Return the [x, y] coordinate for the center point of the cell that contains the specified text.  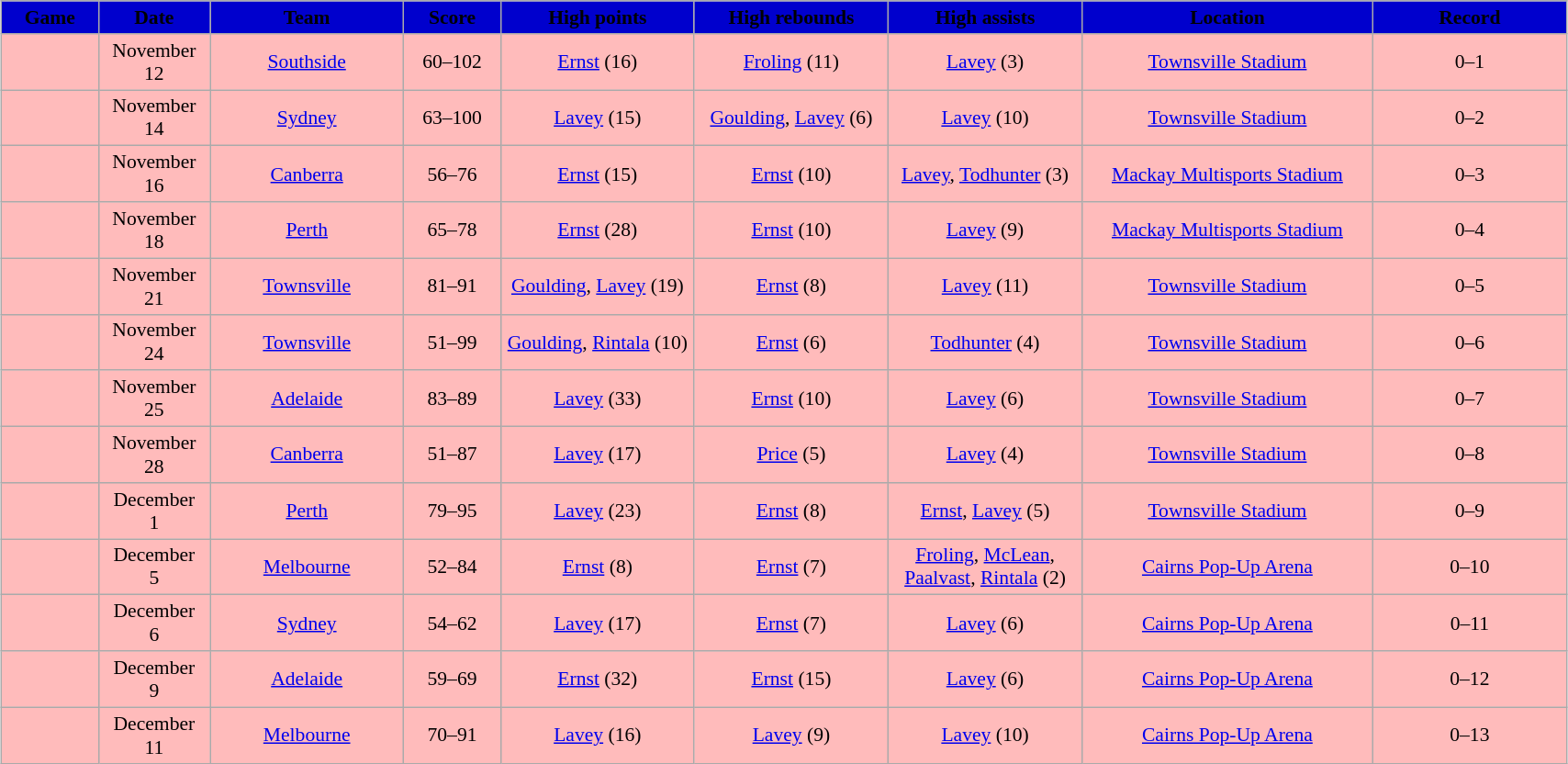
November 24 [154, 342]
0–9 [1469, 511]
High points [597, 17]
70–91 [453, 735]
Score [453, 17]
Lavey (15) [597, 118]
December 9 [154, 680]
November 28 [154, 455]
63–100 [453, 118]
November 14 [154, 118]
November 21 [154, 286]
56–76 [453, 174]
Todhunter (4) [984, 342]
Froling, McLean, Paalvast, Rintala (2) [984, 567]
Ernst (16) [597, 62]
Location [1228, 17]
0–13 [1469, 735]
0–2 [1469, 118]
Goulding, Lavey (19) [597, 286]
Lavey (16) [597, 735]
51–87 [453, 455]
51–99 [453, 342]
0–7 [1469, 399]
0–1 [1469, 62]
Froling (11) [791, 62]
65–78 [453, 230]
Ernst (6) [791, 342]
Ernst (32) [597, 680]
Price (5) [791, 455]
November 12 [154, 62]
High rebounds [791, 17]
83–89 [453, 399]
60–102 [453, 62]
52–84 [453, 567]
81–91 [453, 286]
Lavey (33) [597, 399]
59–69 [453, 680]
Goulding, Lavey (6) [791, 118]
December 11 [154, 735]
54–62 [453, 623]
November 25 [154, 399]
December 6 [154, 623]
0–12 [1469, 680]
Date [154, 17]
Ernst (28) [597, 230]
Lavey (23) [597, 511]
Lavey (11) [984, 286]
November 18 [154, 230]
December 5 [154, 567]
0–4 [1469, 230]
0–8 [1469, 455]
Game [50, 17]
Lavey (4) [984, 455]
0–6 [1469, 342]
High assists [984, 17]
0–3 [1469, 174]
November 16 [154, 174]
0–11 [1469, 623]
Southside [307, 62]
Record [1469, 17]
0–10 [1469, 567]
0–5 [1469, 286]
Lavey, Todhunter (3) [984, 174]
December 1 [154, 511]
Team [307, 17]
79–95 [453, 511]
Ernst, Lavey (5) [984, 511]
Goulding, Rintala (10) [597, 342]
Lavey (3) [984, 62]
